Search for the cell housing the specified text and yield its [x, y] center coordinate. 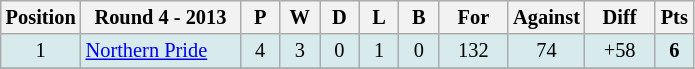
3 [300, 51]
Pts [674, 17]
132 [474, 51]
Against [546, 17]
74 [546, 51]
L [379, 17]
W [300, 17]
+58 [620, 51]
6 [674, 51]
4 [260, 51]
P [260, 17]
For [474, 17]
D [340, 17]
Position [41, 17]
B [419, 17]
Round 4 - 2013 [161, 17]
Northern Pride [161, 51]
Diff [620, 17]
